Find where the given text appears and provide that cell's center as [X, Y] coordinate. 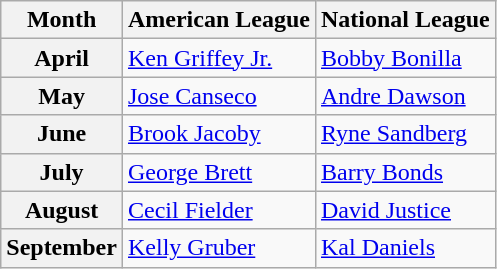
Ryne Sandberg [405, 134]
Ken Griffey Jr. [218, 58]
Jose Canseco [218, 96]
American League [218, 20]
Kal Daniels [405, 248]
Barry Bonds [405, 172]
Bobby Bonilla [405, 58]
Month [62, 20]
Kelly Gruber [218, 248]
National League [405, 20]
Cecil Fielder [218, 210]
May [62, 96]
August [62, 210]
George Brett [218, 172]
July [62, 172]
David Justice [405, 210]
June [62, 134]
September [62, 248]
Brook Jacoby [218, 134]
April [62, 58]
Andre Dawson [405, 96]
